Scan for the cell matching the given text and deliver its [x, y] coordinate at center. 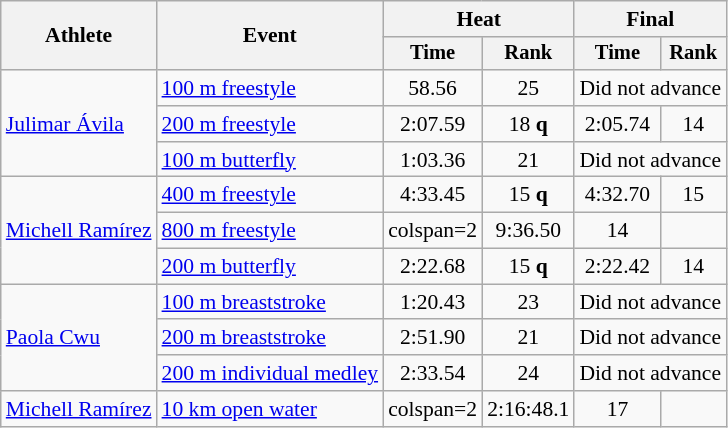
800 m freestyle [270, 231]
15 [693, 195]
2:05.74 [617, 124]
24 [528, 373]
2:22.42 [617, 267]
100 m butterfly [270, 160]
58.56 [432, 88]
200 m breaststroke [270, 338]
400 m freestyle [270, 195]
200 m butterfly [270, 267]
17 [617, 409]
18 q [528, 124]
4:32.70 [617, 195]
100 m freestyle [270, 88]
2:33.54 [432, 373]
2:51.90 [432, 338]
2:07.59 [432, 124]
100 m breaststroke [270, 302]
200 m individual medley [270, 373]
Athlete [79, 36]
25 [528, 88]
10 km open water [270, 409]
2:16:48.1 [528, 409]
Event [270, 36]
Julimar Ávila [79, 124]
Final [650, 19]
Paola Cwu [79, 338]
200 m freestyle [270, 124]
23 [528, 302]
2:22.68 [432, 267]
Heat [478, 19]
4:33.45 [432, 195]
9:36.50 [528, 231]
1:03.36 [432, 160]
1:20.43 [432, 302]
